Capture the cell that displays the provided text and extract its [X, Y] central coordinate. 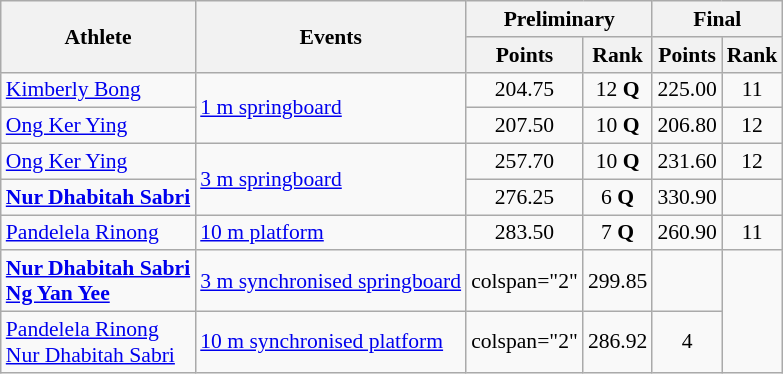
276.25 [524, 197]
4 [686, 342]
Pandelela RinongNur Dhabitah Sabri [98, 342]
207.50 [524, 126]
299.85 [618, 282]
286.92 [618, 342]
231.60 [686, 162]
206.80 [686, 126]
Nur Dhabitah SabriNg Yan Yee [98, 282]
204.75 [524, 90]
Kimberly Bong [98, 90]
Nur Dhabitah Sabri [98, 197]
10 m platform [330, 233]
Events [330, 36]
260.90 [686, 233]
225.00 [686, 90]
Preliminary [559, 19]
12 Q [618, 90]
257.70 [524, 162]
6 Q [618, 197]
7 Q [618, 233]
Athlete [98, 36]
3 m synchronised springboard [330, 282]
283.50 [524, 233]
10 m synchronised platform [330, 342]
Final [717, 19]
Pandelela Rinong [98, 233]
330.90 [686, 197]
3 m springboard [330, 180]
1 m springboard [330, 108]
